Provide the (X, Y) coordinate of the cell's center where the given text is located.  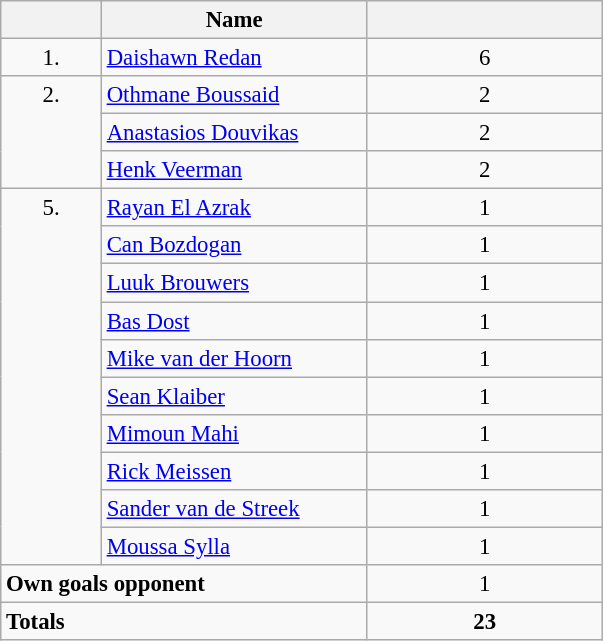
Own goals opponent (184, 584)
Mimoun Mahi (234, 433)
Moussa Sylla (234, 546)
Daishawn Redan (234, 58)
1. (52, 58)
Totals (184, 621)
Rayan El Azrak (234, 208)
Luuk Brouwers (234, 283)
Sander van de Streek (234, 509)
Anastasios Douvikas (234, 133)
Bas Dost (234, 321)
Othmane Boussaid (234, 95)
Sean Klaiber (234, 396)
2. (52, 132)
Can Bozdogan (234, 245)
Rick Meissen (234, 471)
Mike van der Hoorn (234, 358)
Name (234, 20)
6 (485, 58)
Henk Veerman (234, 170)
5. (52, 377)
23 (485, 621)
